Locate the cell with the specified text and output its (x, y) center coordinate. 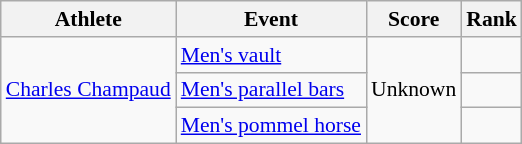
Men's pommel horse (271, 126)
Men's vault (271, 55)
Rank (492, 19)
Score (414, 19)
Event (271, 19)
Charles Champaud (88, 90)
Unknown (414, 90)
Athlete (88, 19)
Men's parallel bars (271, 90)
